Search for the cell housing the specified text and yield its [X, Y] center coordinate. 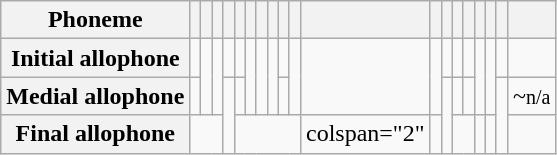
Medial allophone [96, 96]
Phoneme [96, 20]
Final allophone [96, 134]
~n/a [531, 96]
colspan="2" [365, 134]
Initial allophone [96, 58]
